Locate the cell with the specified text and output its (x, y) center coordinate. 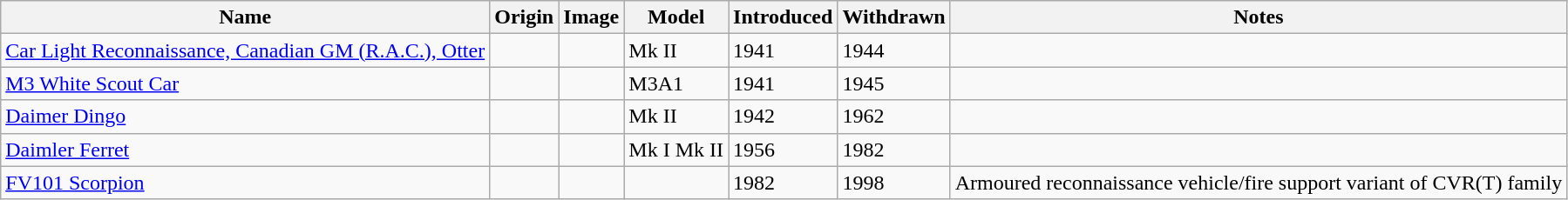
1998 (894, 183)
Daimer Dingo (246, 117)
Mk I Mk II (676, 150)
1962 (894, 117)
Withdrawn (894, 17)
M3A1 (676, 83)
Model (676, 17)
1944 (894, 50)
Introduced (783, 17)
Daimler Ferret (246, 150)
1945 (894, 83)
1942 (783, 117)
Armoured reconnaissance vehicle/fire support variant of CVR(T) family (1259, 183)
FV101 Scorpion (246, 183)
Notes (1259, 17)
Name (246, 17)
M3 White Scout Car (246, 83)
Origin (525, 17)
1956 (783, 150)
Car Light Reconnaissance, Canadian GM (R.A.C.), Otter (246, 50)
Image (591, 17)
